Return the (X, Y) coordinate for the center point of the cell that contains the specified text.  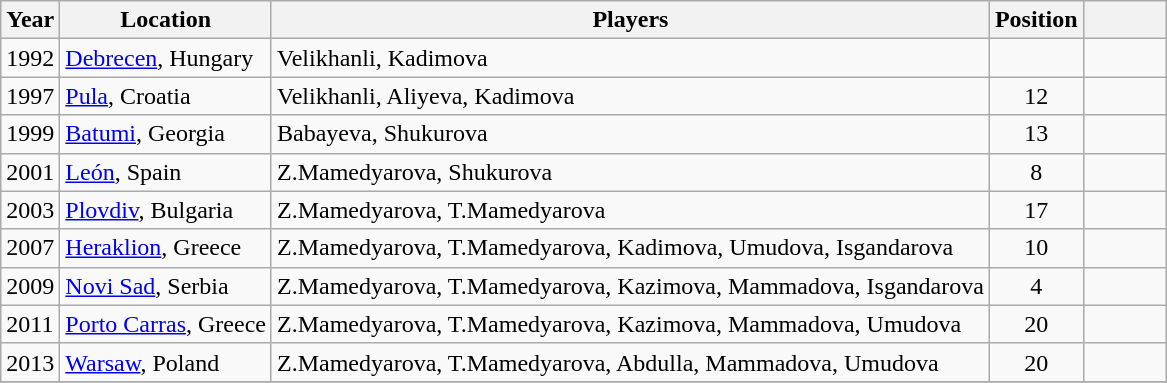
8 (1036, 172)
Debrecen, Hungary (166, 58)
Z.Mamedyarova, Shukurova (630, 172)
Z.Mamedyarova, T.Mamedyarova, Kazimova, Mammadova, Umudova (630, 324)
Pula, Croatia (166, 96)
Position (1036, 20)
Players (630, 20)
2007 (30, 248)
Location (166, 20)
12 (1036, 96)
Z.Mamedyarova, T.Mamedyarova (630, 210)
2001 (30, 172)
1997 (30, 96)
Z.Mamedyarova, T.Mamedyarova, Kadimova, Umudova, Isgandarova (630, 248)
Velikhanli, Kadimova (630, 58)
1999 (30, 134)
2009 (30, 286)
10 (1036, 248)
Warsaw, Poland (166, 362)
Z.Mamedyarova, T.Mamedyarova, Kazimova, Mammadova, Isgandarova (630, 286)
Batumi, Georgia (166, 134)
Babayeva, Shukurova (630, 134)
Plovdiv, Bulgaria (166, 210)
Z.Mamedyarova, T.Mamedyarova, Abdulla, Mammadova, Umudova (630, 362)
13 (1036, 134)
1992 (30, 58)
Velikhanli, Aliyeva, Kadimova (630, 96)
2013 (30, 362)
17 (1036, 210)
Year (30, 20)
Porto Carras, Greece (166, 324)
2011 (30, 324)
Heraklion, Greece (166, 248)
Novi Sad, Serbia (166, 286)
León, Spain (166, 172)
2003 (30, 210)
4 (1036, 286)
